Detect which cell encompasses the target text, then output its [x, y] center coordinate. 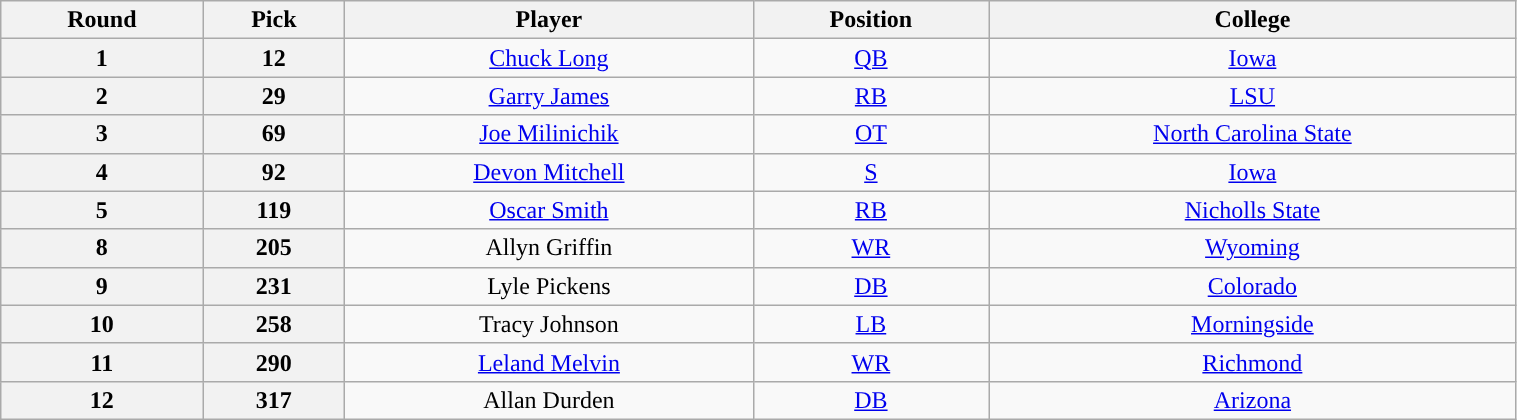
290 [274, 362]
Nicholls State [1252, 210]
Colorado [1252, 286]
205 [274, 248]
10 [102, 324]
Richmond [1252, 362]
LB [871, 324]
92 [274, 172]
11 [102, 362]
231 [274, 286]
Lyle Pickens [549, 286]
Pick [274, 20]
Joe Milinichik [549, 134]
Leland Melvin [549, 362]
College [1252, 20]
Garry James [549, 96]
Devon Mitchell [549, 172]
69 [274, 134]
8 [102, 248]
317 [274, 400]
2 [102, 96]
OT [871, 134]
Morningside [1252, 324]
Chuck Long [549, 58]
258 [274, 324]
9 [102, 286]
North Carolina State [1252, 134]
29 [274, 96]
3 [102, 134]
Round [102, 20]
Player [549, 20]
Arizona [1252, 400]
4 [102, 172]
1 [102, 58]
Tracy Johnson [549, 324]
Allyn Griffin [549, 248]
5 [102, 210]
Position [871, 20]
Wyoming [1252, 248]
119 [274, 210]
Oscar Smith [549, 210]
LSU [1252, 96]
Allan Durden [549, 400]
S [871, 172]
QB [871, 58]
